Capture the cell that displays the provided text and extract its [X, Y] central coordinate. 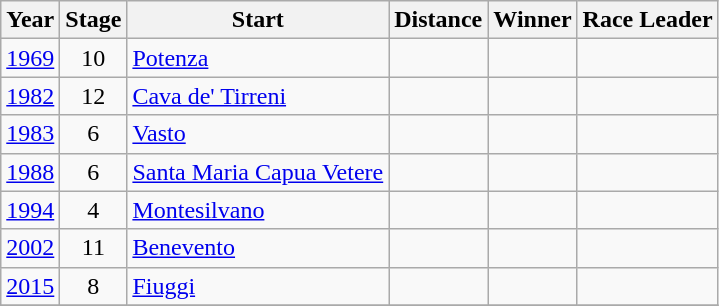
1988 [30, 172]
Benevento [258, 248]
11 [94, 248]
Montesilvano [258, 210]
Potenza [258, 58]
4 [94, 210]
12 [94, 96]
2002 [30, 248]
2015 [30, 286]
8 [94, 286]
Start [258, 20]
1994 [30, 210]
Stage [94, 20]
Fiuggi [258, 286]
Vasto [258, 134]
Year [30, 20]
Cava de' Tirreni [258, 96]
1983 [30, 134]
1982 [30, 96]
Winner [532, 20]
Santa Maria Capua Vetere [258, 172]
Distance [438, 20]
10 [94, 58]
1969 [30, 58]
Race Leader [648, 20]
